Return the [x, y] coordinate for the center point of the cell that contains the specified text.  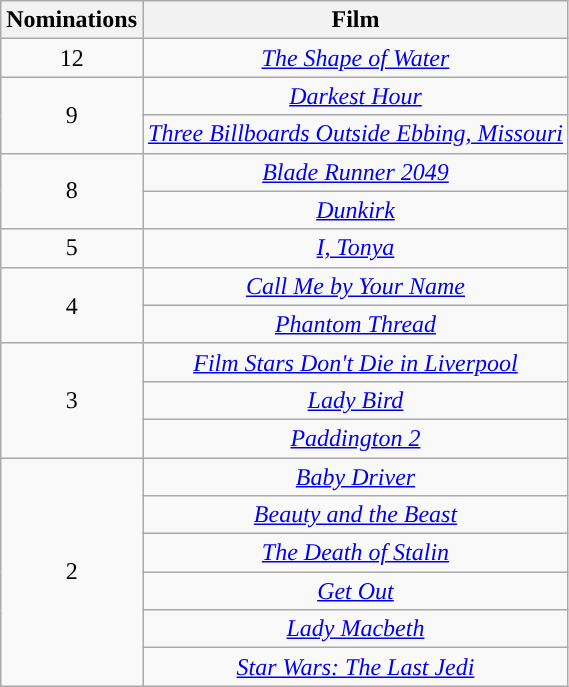
12 [72, 58]
Paddington 2 [355, 438]
The Death of Stalin [355, 553]
Nominations [72, 20]
2 [72, 572]
Three Billboards Outside Ebbing, Missouri [355, 134]
Phantom Thread [355, 324]
Film Stars Don't Die in Liverpool [355, 362]
Call Me by Your Name [355, 286]
The Shape of Water [355, 58]
3 [72, 400]
Darkest Hour [355, 96]
Film [355, 20]
Dunkirk [355, 210]
Lady Macbeth [355, 629]
Beauty and the Beast [355, 515]
5 [72, 248]
4 [72, 305]
Get Out [355, 591]
8 [72, 191]
Star Wars: The Last Jedi [355, 667]
Baby Driver [355, 477]
9 [72, 115]
I, Tonya [355, 248]
Lady Bird [355, 400]
Blade Runner 2049 [355, 172]
